Find where the given text appears and provide that cell's center as [X, Y] coordinate. 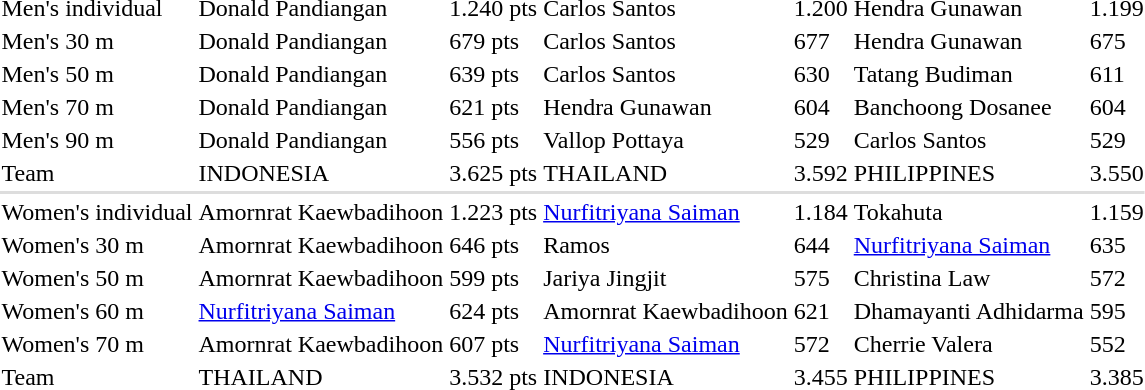
Jariya Jingjit [666, 278]
556 pts [494, 140]
Men's 90 m [97, 140]
611 [1116, 74]
607 pts [494, 344]
1.184 [820, 212]
Vallop Pottaya [666, 140]
Women's 70 m [97, 344]
Christina Law [968, 278]
552 [1116, 344]
Men's 50 m [97, 74]
Ramos [666, 245]
639 pts [494, 74]
679 pts [494, 41]
Women's individual [97, 212]
635 [1116, 245]
621 [820, 311]
3.550 [1116, 173]
Tokahuta [968, 212]
1.223 pts [494, 212]
PHILIPPINES [968, 173]
Men's 70 m [97, 107]
Dhamayanti Adhidarma [968, 311]
Women's 30 m [97, 245]
624 pts [494, 311]
Banchoong Dosanee [968, 107]
Cherrie Valera [968, 344]
599 pts [494, 278]
THAILAND [666, 173]
646 pts [494, 245]
630 [820, 74]
Women's 50 m [97, 278]
1.159 [1116, 212]
Men's 30 m [97, 41]
3.592 [820, 173]
INDONESIA [321, 173]
675 [1116, 41]
621 pts [494, 107]
595 [1116, 311]
644 [820, 245]
Team [97, 173]
677 [820, 41]
575 [820, 278]
Women's 60 m [97, 311]
3.625 pts [494, 173]
Tatang Budiman [968, 74]
